Return the [X, Y] coordinate for the center point of the cell that contains the specified text.  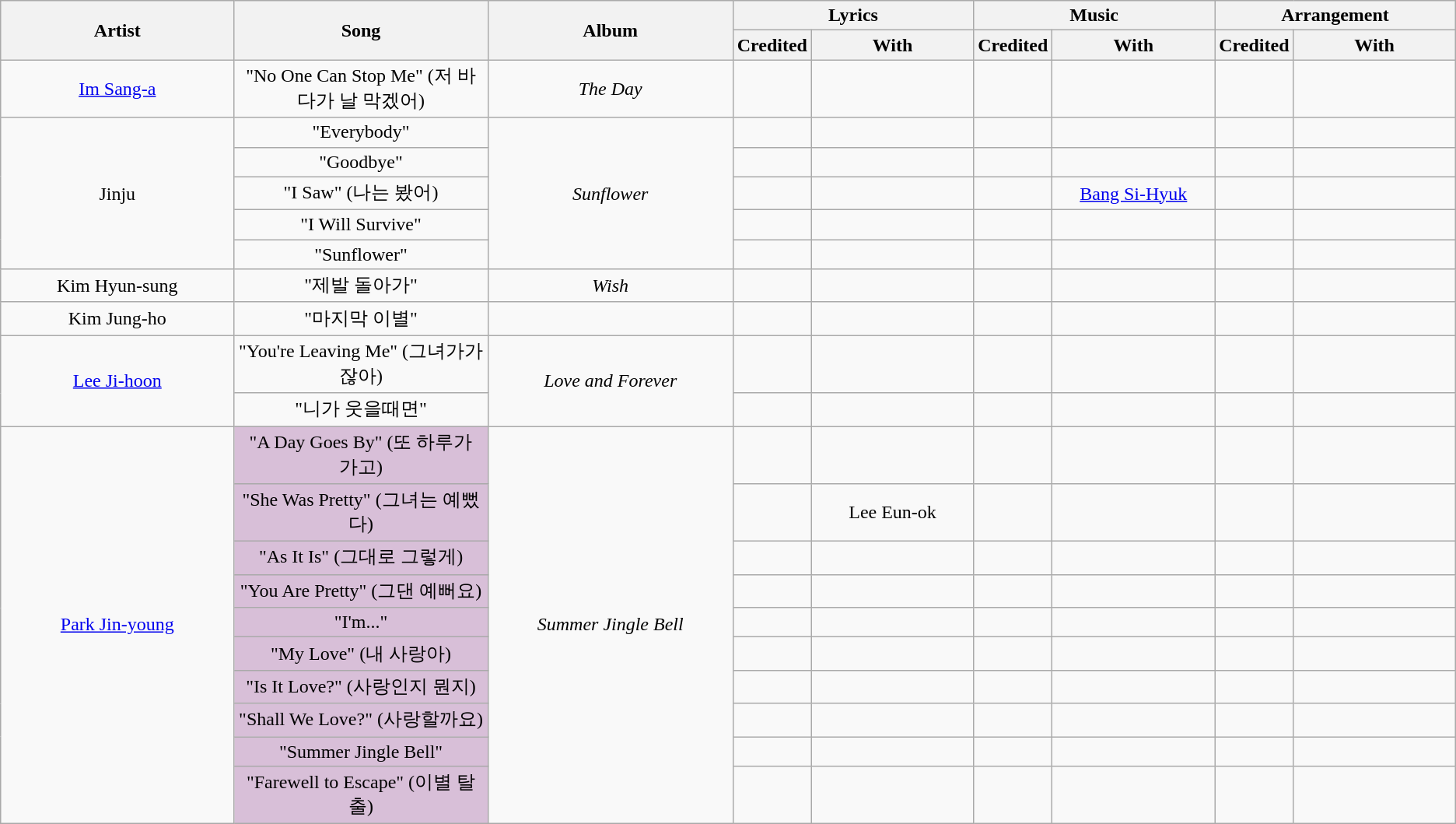
"No One Can Stop Me" (저 바다가 날 막겠어) [361, 89]
The Day [610, 89]
Bang Si-Hyuk [1134, 193]
"니가 웃을때면" [361, 409]
Album [610, 30]
Summer Jingle Bell [610, 626]
Park Jin-young [117, 626]
"A Day Goes By" (또 하루가 가고) [361, 455]
Music [1094, 16]
Lyrics [852, 16]
Artist [117, 30]
"I Will Survive" [361, 225]
"She Was Pretty" (그녀는 예뻤다) [361, 513]
"Farewell to Escape" (이별 탈출) [361, 795]
Wish [610, 286]
"You're Leaving Me" (그녀가가잖아) [361, 364]
Lee Eun-ok [892, 513]
"제발 돌아가" [361, 286]
Lee Ji-hoon [117, 381]
"As It Is" (그대로 그렇게) [361, 559]
"I'm..." [361, 622]
"마지막 이별" [361, 319]
"I Saw" (나는 봤어) [361, 193]
Im Sang-a [117, 89]
"My Love" (내 사랑아) [361, 654]
"Is It Love?" (사랑인지 뭔지) [361, 686]
Love and Forever [610, 381]
Kim Jung-ho [117, 319]
"Summer Jingle Bell" [361, 751]
"Everybody" [361, 132]
Jinju [117, 193]
"You Are Pretty" (그댄 예뻐요) [361, 591]
"Sunflower" [361, 254]
Arrangement [1335, 16]
Sunflower [610, 193]
Kim Hyun-sung [117, 286]
"Goodbye" [361, 162]
Song [361, 30]
"Shall We Love?" (사랑할까요) [361, 721]
